Scan for the cell matching the given text and deliver its [x, y] coordinate at center. 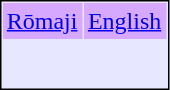
English [124, 21]
Rōmaji [42, 21]
